Detect which cell encompasses the target text, then output its (x, y) center coordinate. 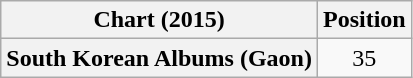
South Korean Albums (Gaon) (160, 58)
35 (364, 58)
Chart (2015) (160, 20)
Position (364, 20)
